Find where the given text appears and provide that cell's center as (X, Y) coordinate. 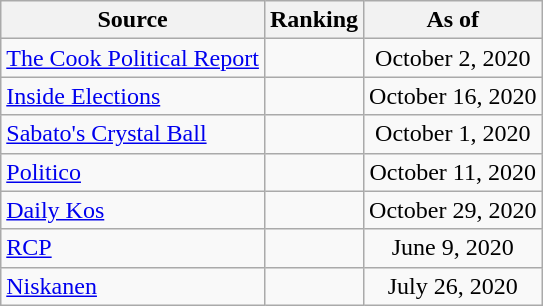
October 16, 2020 (453, 96)
The Cook Political Report (133, 58)
July 26, 2020 (453, 286)
Source (133, 20)
Daily Kos (133, 210)
Niskanen (133, 286)
Sabato's Crystal Ball (133, 134)
June 9, 2020 (453, 248)
October 29, 2020 (453, 210)
Ranking (314, 20)
RCP (133, 248)
Inside Elections (133, 96)
Politico (133, 172)
October 11, 2020 (453, 172)
As of (453, 20)
October 2, 2020 (453, 58)
October 1, 2020 (453, 134)
